Determine the (x, y) coordinate at the center of the cell enclosing the given text.  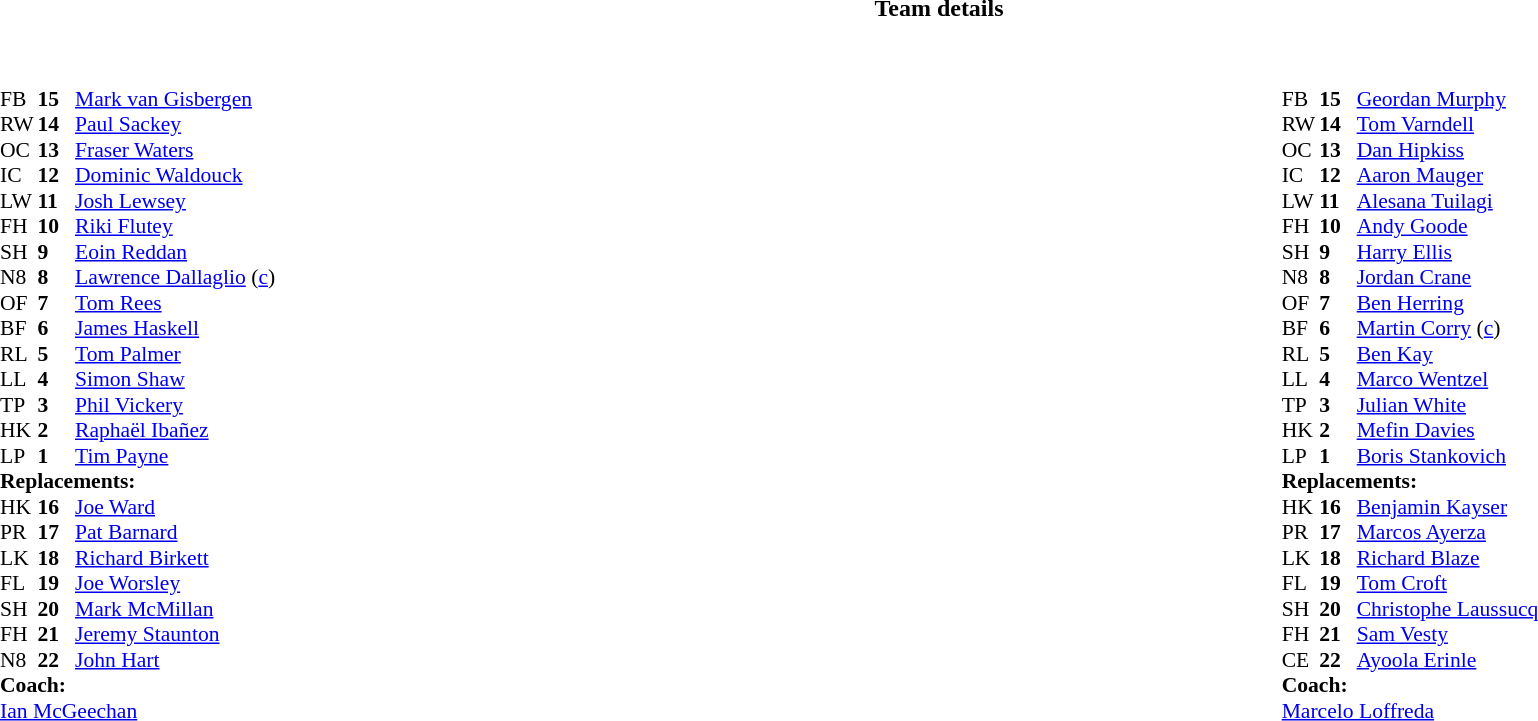
Joe Worsley (175, 583)
Mark van Gisbergen (175, 99)
Tom Palmer (175, 354)
Joe Ward (175, 507)
Tom Rees (175, 303)
Jeremy Staunton (175, 635)
CE (1301, 660)
Paul Sackey (175, 125)
Dominic Waldouck (175, 175)
Lawrence Dallaglio (c) (175, 277)
Mark McMillan (175, 609)
Eoin Reddan (175, 252)
John Hart (175, 660)
Riki Flutey (175, 227)
Raphaël Ibañez (175, 431)
Simon Shaw (175, 379)
Fraser Waters (175, 150)
Richard Birkett (175, 558)
Phil Vickery (175, 405)
Coach: (138, 685)
Replacements: (138, 481)
Pat Barnard (175, 533)
Tim Payne (175, 456)
James Haskell (175, 329)
Josh Lewsey (175, 201)
